Scan for the cell matching the given text and deliver its (X, Y) coordinate at center. 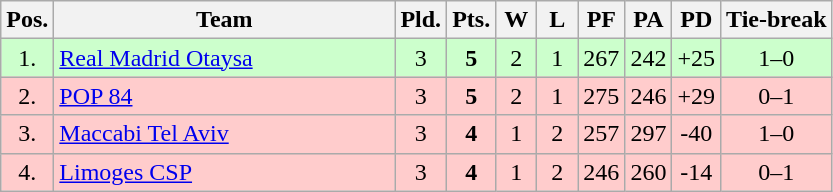
+29 (696, 96)
POP 84 (224, 96)
Pts. (472, 20)
242 (648, 58)
PD (696, 20)
+25 (696, 58)
4. (28, 172)
Tie-break (777, 20)
297 (648, 134)
-14 (696, 172)
1. (28, 58)
Maccabi Tel Aviv (224, 134)
267 (602, 58)
3. (28, 134)
W (516, 20)
Pos. (28, 20)
257 (602, 134)
-40 (696, 134)
PF (602, 20)
275 (602, 96)
Real Madrid Otaysa (224, 58)
Pld. (421, 20)
260 (648, 172)
Team (224, 20)
L (558, 20)
Limoges CSP (224, 172)
PA (648, 20)
2. (28, 96)
